Return (X, Y) of the center of cell containing provided text 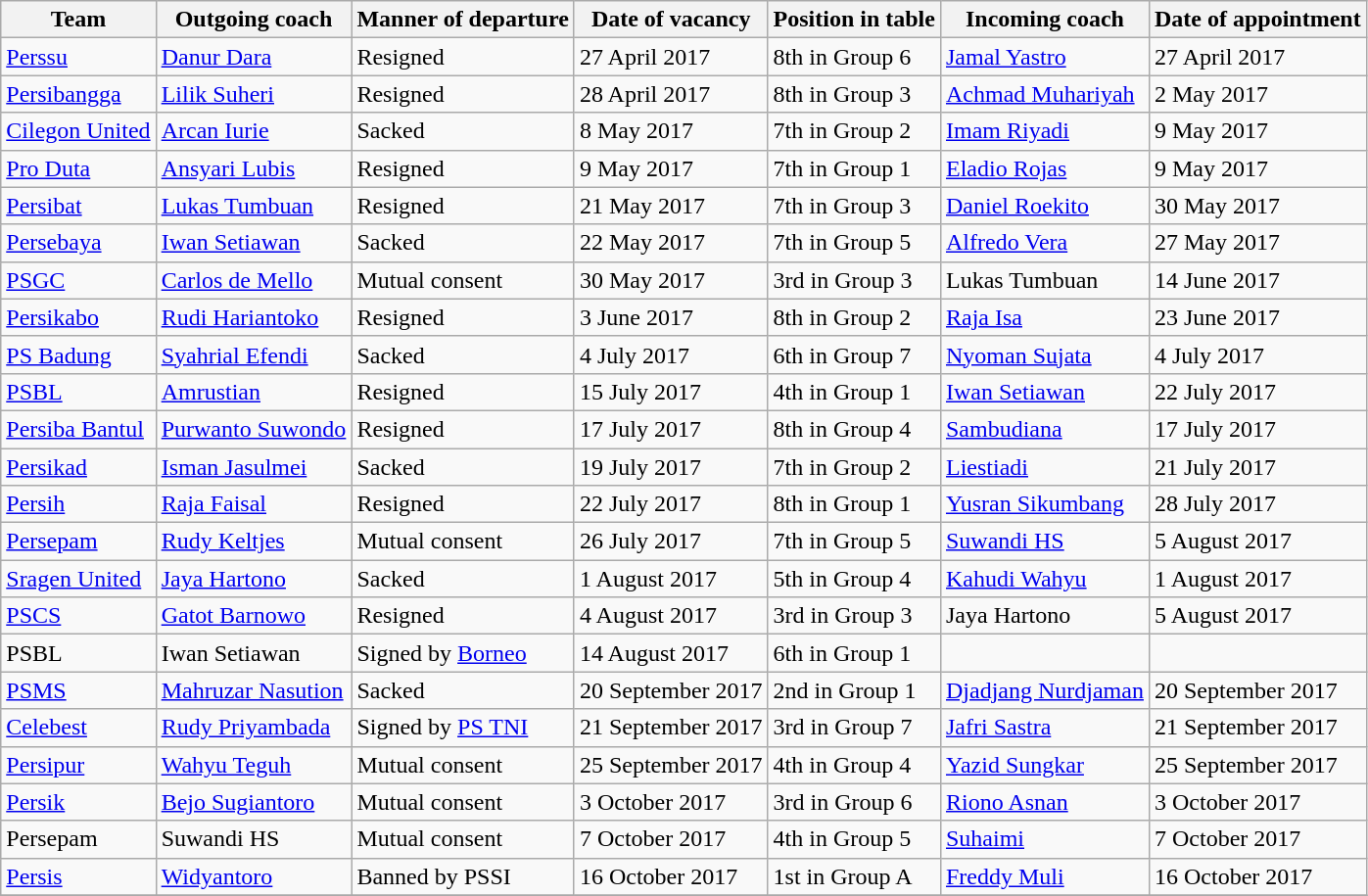
4th in Group 5 (854, 839)
Isman Jasulmei (254, 467)
Banned by PSSI (462, 876)
Yusran Sikumbang (1044, 504)
Celebest (78, 728)
Incoming coach (1044, 20)
8th in Group 3 (854, 94)
28 April 2017 (671, 94)
14 June 2017 (1257, 280)
Liestiadi (1044, 467)
3 June 2017 (671, 317)
Widyantoro (254, 876)
PS Badung (78, 354)
4 August 2017 (671, 616)
3rd in Group 7 (854, 728)
Persibat (78, 206)
Persis (78, 876)
Team (78, 20)
Carlos de Mello (254, 280)
Gatot Barnowo (254, 616)
Djadjang Nurdjaman (1044, 690)
27 May 2017 (1257, 243)
15 July 2017 (671, 392)
Purwanto Suwondo (254, 429)
Persiba Bantul (78, 429)
Signed by Borneo (462, 653)
5th in Group 4 (854, 579)
8 May 2017 (671, 131)
Daniel Roekito (1044, 206)
Arcan Iurie (254, 131)
Kahudi Wahyu (1044, 579)
Rudy Keltjes (254, 542)
Suhaimi (1044, 839)
2 May 2017 (1257, 94)
4th in Group 1 (854, 392)
19 July 2017 (671, 467)
Outgoing coach (254, 20)
PSMS (78, 690)
6th in Group 1 (854, 653)
28 July 2017 (1257, 504)
PSGC (78, 280)
Achmad Muhariyah (1044, 94)
Riono Asnan (1044, 802)
Imam Riyadi (1044, 131)
3rd in Group 6 (854, 802)
Raja Faisal (254, 504)
Cilegon United (78, 131)
Raja Isa (1044, 317)
Amrustian (254, 392)
Lilik Suheri (254, 94)
1st in Group A (854, 876)
Sragen United (78, 579)
6th in Group 7 (854, 354)
Danur Dara (254, 57)
Position in table (854, 20)
Persipur (78, 765)
Persebaya (78, 243)
Alfredo Vera (1044, 243)
Date of vacancy (671, 20)
Persik (78, 802)
Persih (78, 504)
14 August 2017 (671, 653)
26 July 2017 (671, 542)
22 May 2017 (671, 243)
Freddy Muli (1044, 876)
2nd in Group 1 (854, 690)
Wahyu Teguh (254, 765)
Rudy Priyambada (254, 728)
Ansyari Lubis (254, 168)
Mahruzar Nasution (254, 690)
Jafri Sastra (1044, 728)
Eladio Rojas (1044, 168)
Manner of departure (462, 20)
8th in Group 1 (854, 504)
Sambudiana (1044, 429)
23 June 2017 (1257, 317)
Perssu (78, 57)
Signed by PS TNI (462, 728)
Nyoman Sujata (1044, 354)
8th in Group 4 (854, 429)
PSCS (78, 616)
Persikabo (78, 317)
8th in Group 6 (854, 57)
7th in Group 3 (854, 206)
7th in Group 1 (854, 168)
21 July 2017 (1257, 467)
Persibangga (78, 94)
Persikad (78, 467)
4th in Group 4 (854, 765)
Syahrial Efendi (254, 354)
21 May 2017 (671, 206)
Rudi Hariantoko (254, 317)
Pro Duta (78, 168)
Yazid Sungkar (1044, 765)
Date of appointment (1257, 20)
Bejo Sugiantoro (254, 802)
8th in Group 2 (854, 317)
Jamal Yastro (1044, 57)
